Identify which cell holds the provided text, then report its (X, Y) central coordinate. 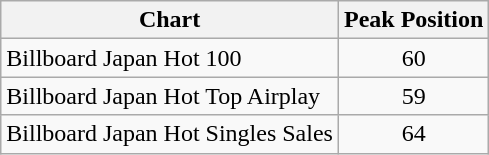
60 (413, 58)
Chart (170, 20)
64 (413, 134)
Billboard Japan Hot Top Airplay (170, 96)
Peak Position (413, 20)
Billboard Japan Hot Singles Sales (170, 134)
Billboard Japan Hot 100 (170, 58)
59 (413, 96)
